Find where the given text appears and provide that cell's center as [x, y] coordinate. 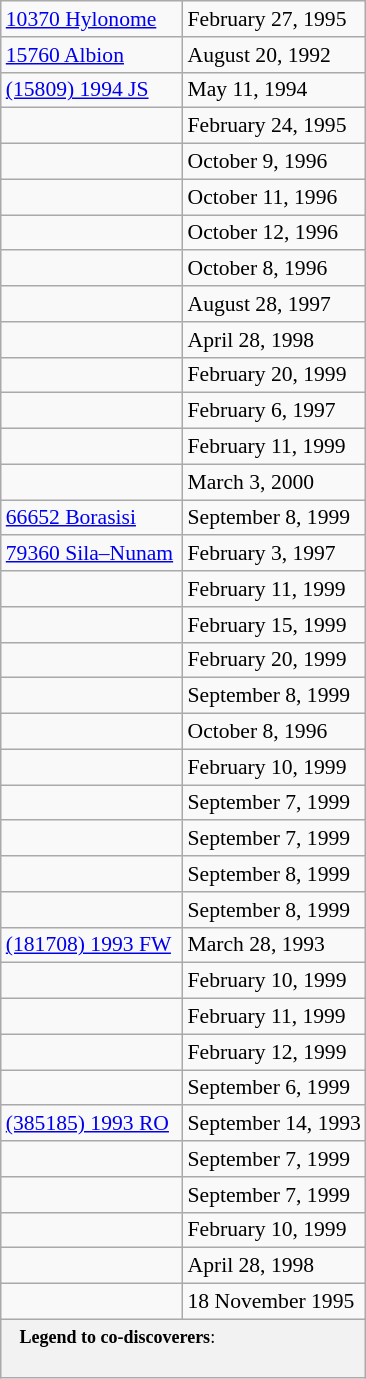
(15809) 1994 JS [92, 90]
August 20, 1992 [274, 55]
March 3, 2000 [274, 482]
September 6, 1999 [274, 1088]
February 27, 1995 [274, 19]
October 12, 1996 [274, 233]
May 11, 1994 [274, 90]
February 12, 1999 [274, 1052]
(385185) 1993 RO [92, 1124]
October 9, 1996 [274, 162]
February 15, 1999 [274, 625]
10370 Hylonome [92, 19]
(181708) 1993 FW [92, 945]
October 11, 1996 [274, 197]
18 November 1995 [274, 1302]
66652 Borasisi [92, 518]
March 28, 1993 [274, 945]
15760 Albion [92, 55]
79360 Sila–Nunam [92, 554]
February 3, 1997 [274, 554]
February 24, 1995 [274, 126]
September 14, 1993 [274, 1124]
February 6, 1997 [274, 411]
August 28, 1997 [274, 304]
Legend to co-discoverers: [184, 1348]
